Provide the (x, y) coordinate of the cell's center where the given text is located.  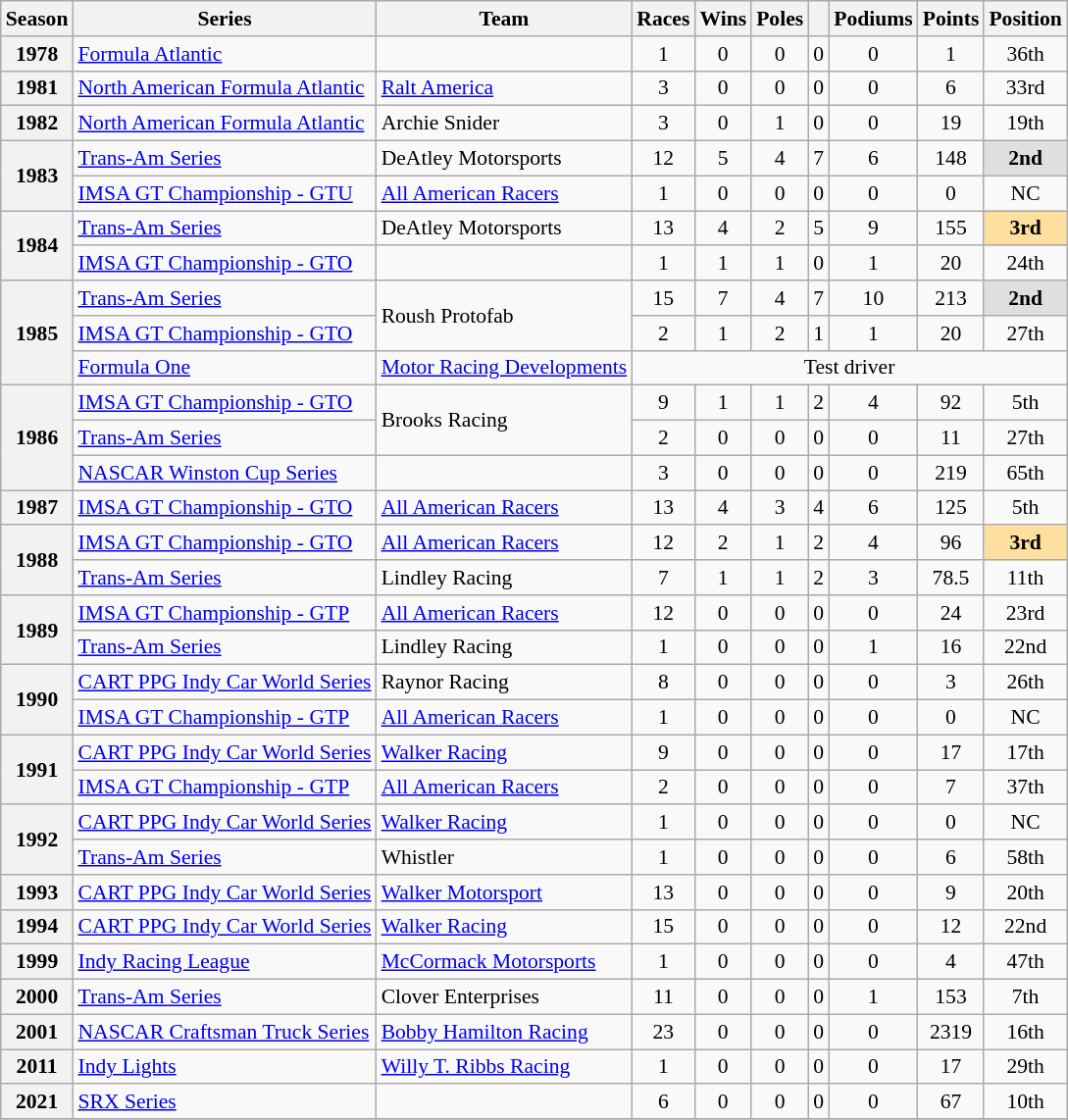
47th (1025, 962)
Formula One (224, 368)
Podiums (873, 19)
Points (951, 19)
1988 (37, 561)
1978 (37, 54)
Motor Racing Developments (504, 368)
NASCAR Craftsman Truck Series (224, 1032)
Season (37, 19)
36th (1025, 54)
1992 (37, 840)
Wins (723, 19)
23rd (1025, 613)
1983 (37, 177)
1981 (37, 88)
McCormack Motorsports (504, 962)
148 (951, 159)
1984 (37, 245)
155 (951, 229)
1994 (37, 927)
NASCAR Winston Cup Series (224, 473)
2011 (37, 1067)
Formula Atlantic (224, 54)
10 (873, 298)
2021 (37, 1102)
10th (1025, 1102)
125 (951, 508)
1999 (37, 962)
16th (1025, 1032)
2000 (37, 997)
1991 (37, 769)
Indy Lights (224, 1067)
Whistler (504, 857)
7th (1025, 997)
Indy Racing League (224, 962)
Races (663, 19)
19th (1025, 124)
1993 (37, 892)
Bobby Hamilton Racing (504, 1032)
2001 (37, 1032)
33rd (1025, 88)
11th (1025, 578)
Series (224, 19)
213 (951, 298)
78.5 (951, 578)
Archie Snider (504, 124)
SRX Series (224, 1102)
16 (951, 647)
Roush Protofab (504, 316)
IMSA GT Championship - GTU (224, 193)
24 (951, 613)
58th (1025, 857)
8 (663, 683)
23 (663, 1032)
26th (1025, 683)
67 (951, 1102)
1987 (37, 508)
92 (951, 403)
Team (504, 19)
Ralt America (504, 88)
Position (1025, 19)
1986 (37, 437)
Clover Enterprises (504, 997)
1985 (37, 333)
153 (951, 997)
Walker Motorsport (504, 892)
19 (951, 124)
24th (1025, 264)
1990 (37, 700)
219 (951, 473)
17th (1025, 752)
Brooks Racing (504, 420)
1989 (37, 630)
Willy T. Ribbs Racing (504, 1067)
2319 (951, 1032)
65th (1025, 473)
29th (1025, 1067)
96 (951, 543)
Raynor Racing (504, 683)
Test driver (849, 368)
37th (1025, 788)
1982 (37, 124)
20th (1025, 892)
Poles (780, 19)
